Search for the cell housing the specified text and yield its (X, Y) center coordinate. 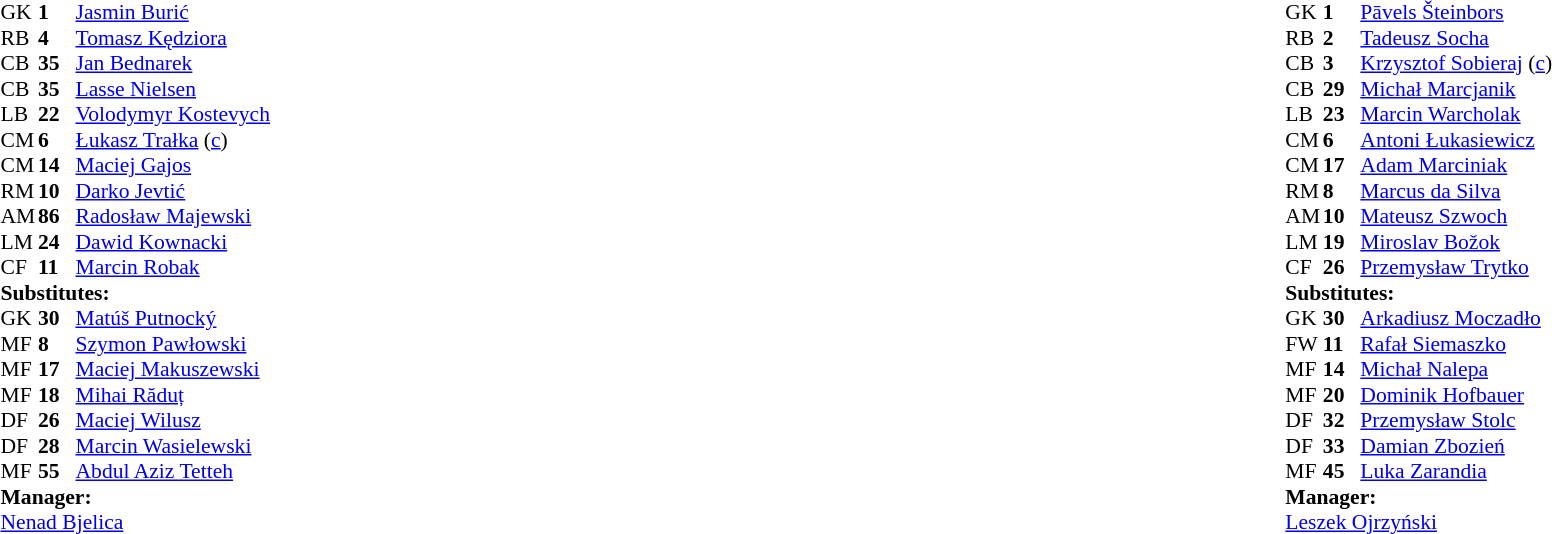
22 (57, 115)
Rafał Siemaszko (1456, 344)
Damian Zbozień (1456, 446)
Luka Zarandia (1456, 471)
Antoni Łukasiewicz (1456, 140)
Adam Marciniak (1456, 165)
Marcin Warcholak (1456, 115)
Maciej Makuszewski (173, 369)
Marcin Robak (173, 267)
3 (1342, 63)
4 (57, 38)
18 (57, 395)
Marcin Wasielewski (173, 446)
Pāvels Šteinbors (1456, 13)
Tadeusz Socha (1456, 38)
Marcus da Silva (1456, 191)
Matúš Putnocký (173, 319)
Lasse Nielsen (173, 89)
Jan Bednarek (173, 63)
Maciej Wilusz (173, 421)
2 (1342, 38)
33 (1342, 446)
Arkadiusz Moczadło (1456, 319)
Darko Jevtić (173, 191)
Volodymyr Kostevych (173, 115)
Jasmin Burić (173, 13)
45 (1342, 471)
Abdul Aziz Tetteh (173, 471)
Tomasz Kędziora (173, 38)
Radosław Majewski (173, 217)
55 (57, 471)
Mihai Răduț (173, 395)
32 (1342, 421)
20 (1342, 395)
Łukasz Trałka (c) (173, 140)
19 (1342, 242)
24 (57, 242)
Krzysztof Sobieraj (c) (1456, 63)
Przemysław Stolc (1456, 421)
Dawid Kownacki (173, 242)
Michał Marcjanik (1456, 89)
86 (57, 217)
23 (1342, 115)
Mateusz Szwoch (1456, 217)
29 (1342, 89)
Michał Nalepa (1456, 369)
FW (1304, 344)
Przemysław Trytko (1456, 267)
28 (57, 446)
Maciej Gajos (173, 165)
Miroslav Božok (1456, 242)
Szymon Pawłowski (173, 344)
Dominik Hofbauer (1456, 395)
